Identify which cell holds the provided text, then report its (x, y) central coordinate. 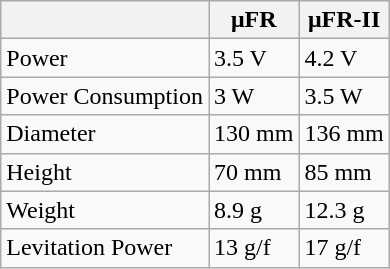
3 W (253, 96)
μFR (253, 20)
3.5 W (344, 96)
12.3 g (344, 210)
4.2 V (344, 58)
Power Consumption (105, 96)
13 g/f (253, 248)
3.5 V (253, 58)
136 mm (344, 134)
Diameter (105, 134)
85 mm (344, 172)
Weight (105, 210)
Power (105, 58)
8.9 g (253, 210)
Height (105, 172)
17 g/f (344, 248)
130 mm (253, 134)
Levitation Power (105, 248)
70 mm (253, 172)
μFR-II (344, 20)
